Locate the cell with the specified text and output its [x, y] center coordinate. 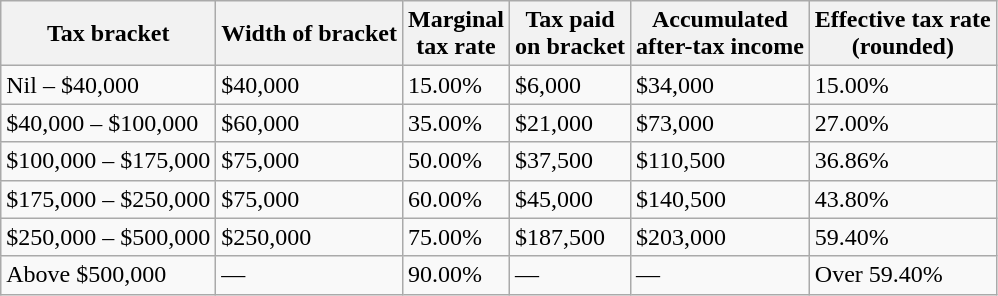
Tax bracket [108, 34]
$6,000 [570, 85]
59.40% [902, 237]
Nil – $40,000 [108, 85]
Marginaltax rate [456, 34]
27.00% [902, 123]
$250,000 – $500,000 [108, 237]
35.00% [456, 123]
Over 59.40% [902, 275]
$34,000 [720, 85]
$250,000 [310, 237]
$45,000 [570, 199]
Tax paidon bracket [570, 34]
$100,000 – $175,000 [108, 161]
$40,000 [310, 85]
$187,500 [570, 237]
60.00% [456, 199]
$60,000 [310, 123]
36.86% [902, 161]
$37,500 [570, 161]
$73,000 [720, 123]
$175,000 – $250,000 [108, 199]
$203,000 [720, 237]
Accumulatedafter-tax income [720, 34]
Effective tax rate(rounded) [902, 34]
50.00% [456, 161]
$40,000 – $100,000 [108, 123]
Above $500,000 [108, 275]
43.80% [902, 199]
$140,500 [720, 199]
$110,500 [720, 161]
90.00% [456, 275]
Width of bracket [310, 34]
75.00% [456, 237]
$21,000 [570, 123]
